Capture the cell that displays the provided text and extract its [X, Y] central coordinate. 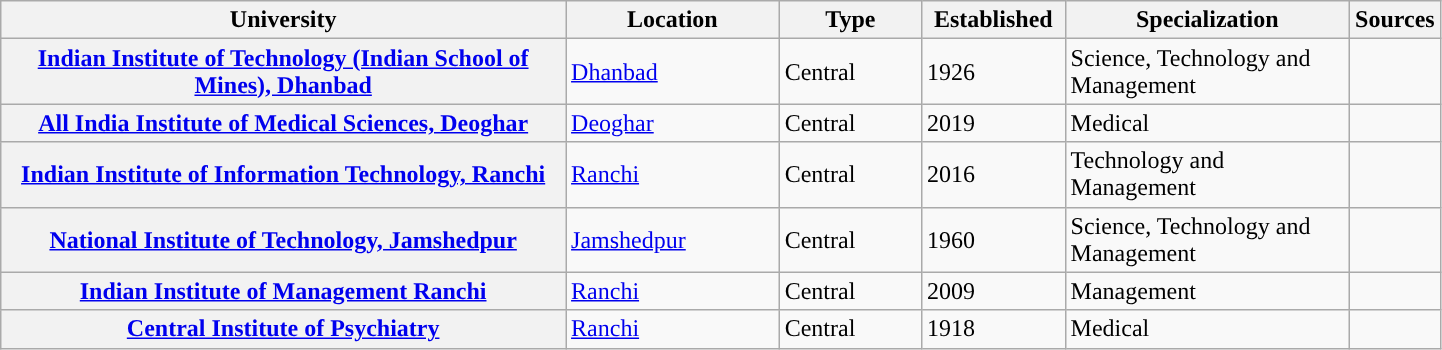
1960 [993, 240]
2016 [993, 174]
All India Institute of Medical Sciences, Deoghar [284, 123]
Jamshedpur [673, 240]
National Institute of Technology, Jamshedpur [284, 240]
University [284, 20]
Indian Institute of Information Technology, Ranchi [284, 174]
Central Institute of Psychiatry [284, 329]
Location [673, 20]
Sources [1396, 20]
Specialization [1207, 20]
Indian Institute of Technology (Indian School of Mines), Dhanbad [284, 72]
Technology and Management [1207, 174]
Established [993, 20]
1926 [993, 72]
Dhanbad [673, 72]
1918 [993, 329]
Indian Institute of Management Ranchi [284, 291]
Deoghar [673, 123]
2009 [993, 291]
Management [1207, 291]
Type [850, 20]
2019 [993, 123]
